Return the [X, Y] coordinate for the center point of the cell that contains the specified text.  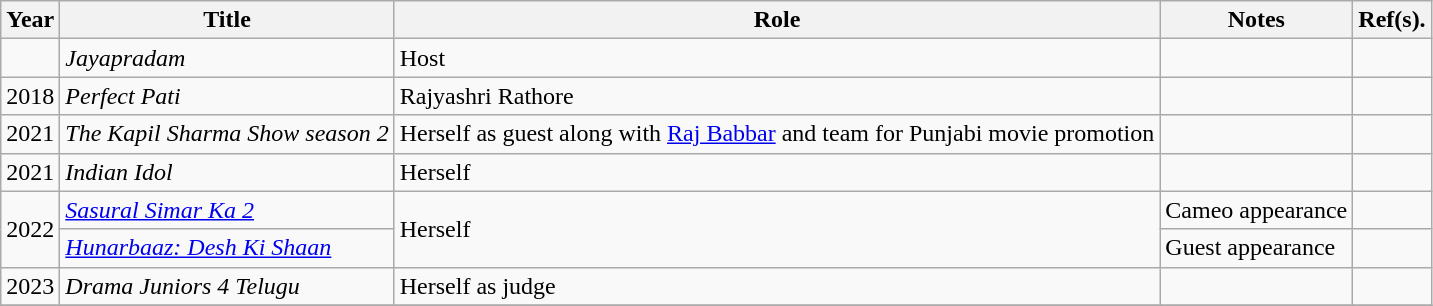
Role [777, 20]
Sasural Simar Ka 2 [227, 210]
Drama Juniors 4 Telugu [227, 286]
Ref(s). [1392, 20]
Herself as guest along with Raj Babbar and team for Punjabi movie promotion [777, 134]
Rajyashri Rathore [777, 96]
Indian Idol [227, 172]
Herself as judge [777, 286]
Title [227, 20]
2018 [30, 96]
Perfect Pati [227, 96]
2022 [30, 229]
Host [777, 58]
Year [30, 20]
Cameo appearance [1256, 210]
Notes [1256, 20]
Jayapradam [227, 58]
The Kapil Sharma Show season 2 [227, 134]
Hunarbaaz: Desh Ki Shaan [227, 248]
Guest appearance [1256, 248]
2023 [30, 286]
